Return (x, y) of the center of cell containing provided text 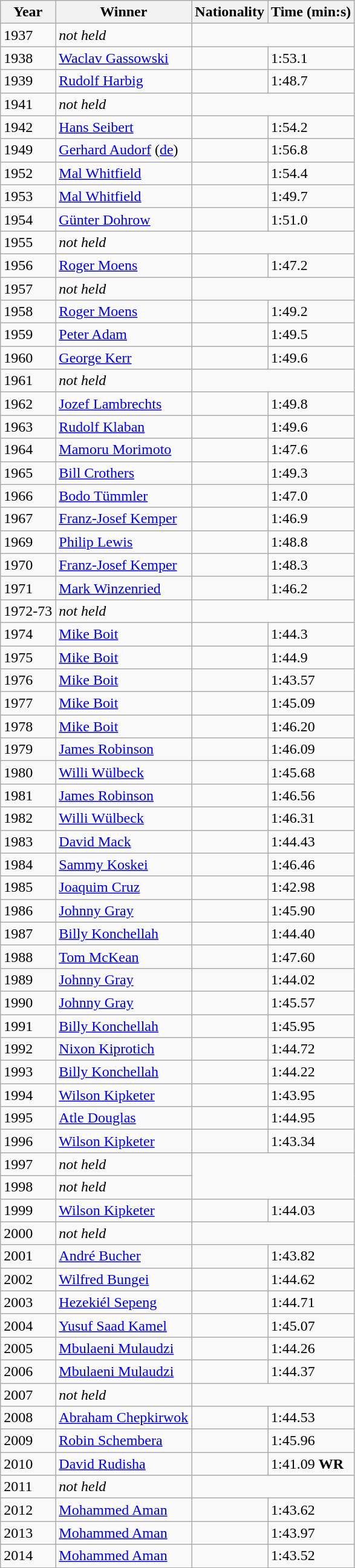
1954 (28, 219)
1:47.60 (311, 957)
1:46.31 (311, 819)
1:42.98 (311, 888)
Gerhard Audorf (de) (123, 150)
1:43.97 (311, 1533)
1:46.09 (311, 749)
1:44.62 (311, 1279)
Waclav Gassowski (123, 58)
1:46.9 (311, 519)
1:45.95 (311, 1026)
1977 (28, 703)
1974 (28, 634)
1985 (28, 888)
1:43.34 (311, 1141)
1942 (28, 127)
Time (min:s) (311, 12)
1956 (28, 265)
Yusuf Saad Kamel (123, 1325)
2014 (28, 1556)
Rudolf Harbig (123, 81)
1:47.6 (311, 450)
1:49.8 (311, 404)
1989 (28, 980)
2008 (28, 1418)
1976 (28, 680)
1:45.09 (311, 703)
1:49.2 (311, 312)
2001 (28, 1256)
1998 (28, 1187)
André Bucher (123, 1256)
Nixon Kiprotich (123, 1049)
1981 (28, 796)
Mamoru Morimoto (123, 450)
Rudolf Klaban (123, 427)
1961 (28, 381)
1:45.90 (311, 911)
Nationality (230, 12)
1978 (28, 726)
1984 (28, 865)
Year (28, 12)
1997 (28, 1164)
1988 (28, 957)
1967 (28, 519)
1966 (28, 496)
1:45.07 (311, 1325)
1:41.09 WR (311, 1464)
1980 (28, 772)
1990 (28, 1003)
1:43.62 (311, 1510)
1952 (28, 173)
George Kerr (123, 358)
Hezekiél Sepeng (123, 1302)
1972-73 (28, 611)
Atle Douglas (123, 1118)
1953 (28, 196)
1:43.52 (311, 1556)
1:51.0 (311, 219)
1957 (28, 289)
1:44.03 (311, 1210)
1955 (28, 242)
Sammy Koskei (123, 865)
Bodo Tümmler (123, 496)
1959 (28, 335)
1979 (28, 749)
1:43.95 (311, 1095)
1:44.72 (311, 1049)
2011 (28, 1487)
Mark Winzenried (123, 588)
1986 (28, 911)
1:45.57 (311, 1003)
2013 (28, 1533)
Winner (123, 12)
1941 (28, 104)
1992 (28, 1049)
Jozef Lambrechts (123, 404)
1:44.40 (311, 934)
1962 (28, 404)
2012 (28, 1510)
1:44.53 (311, 1418)
1991 (28, 1026)
Peter Adam (123, 335)
1964 (28, 450)
1:44.9 (311, 657)
Joaquim Cruz (123, 888)
1993 (28, 1072)
1:44.22 (311, 1072)
1:45.68 (311, 772)
1:46.56 (311, 796)
1:47.2 (311, 265)
2002 (28, 1279)
1:44.71 (311, 1302)
1963 (28, 427)
1:46.2 (311, 588)
1971 (28, 588)
1969 (28, 542)
1:44.02 (311, 980)
1937 (28, 35)
1939 (28, 81)
1:44.3 (311, 634)
1949 (28, 150)
David Rudisha (123, 1464)
1:48.7 (311, 81)
1:56.8 (311, 150)
1:53.1 (311, 58)
1:43.57 (311, 680)
1:44.37 (311, 1371)
Hans Seibert (123, 127)
1995 (28, 1118)
1:49.3 (311, 473)
1987 (28, 934)
Bill Crothers (123, 473)
2005 (28, 1348)
1982 (28, 819)
1:46.20 (311, 726)
Tom McKean (123, 957)
1983 (28, 842)
2000 (28, 1233)
1994 (28, 1095)
1:46.46 (311, 865)
1996 (28, 1141)
1:48.8 (311, 542)
Robin Schembera (123, 1441)
1958 (28, 312)
1999 (28, 1210)
1:44.26 (311, 1348)
1965 (28, 473)
Günter Dohrow (123, 219)
1:44.43 (311, 842)
1:47.0 (311, 496)
1:45.96 (311, 1441)
1938 (28, 58)
1:54.4 (311, 173)
2009 (28, 1441)
2003 (28, 1302)
2010 (28, 1464)
2007 (28, 1394)
1:54.2 (311, 127)
2004 (28, 1325)
1970 (28, 565)
1:49.5 (311, 335)
1:44.95 (311, 1118)
Wilfred Bungei (123, 1279)
1:43.82 (311, 1256)
David Mack (123, 842)
Philip Lewis (123, 542)
1960 (28, 358)
Abraham Chepkirwok (123, 1418)
2006 (28, 1371)
1:49.7 (311, 196)
1975 (28, 657)
1:48.3 (311, 565)
